Return [X, Y] of the center of cell containing provided text 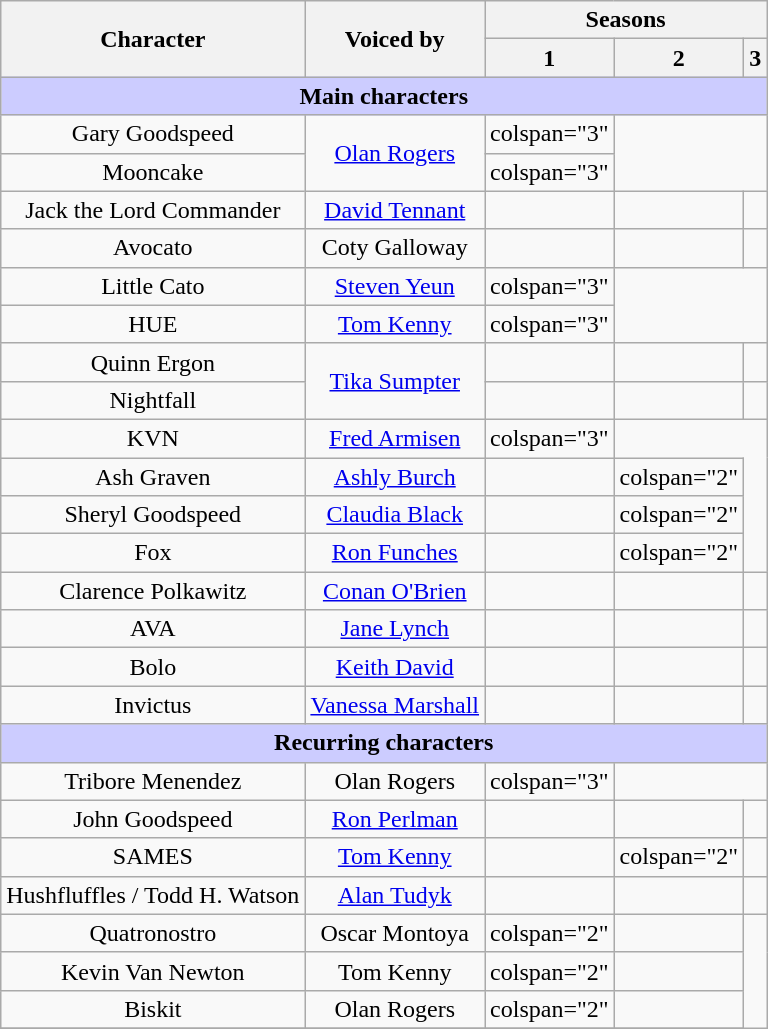
Ash Graven [153, 477]
Mooncake [153, 172]
Jane Lynch [395, 629]
Quinn Ergon [153, 362]
Avocato [153, 248]
Ron Perlman [395, 819]
AVA [153, 629]
Main characters [384, 96]
Kevin Van Newton [153, 971]
Keith David [395, 667]
Seasons [626, 20]
Ron Funches [395, 553]
2 [679, 58]
Voiced by [395, 39]
Fox [153, 553]
Tribore Menendez [153, 781]
Bolo [153, 667]
Nightfall [153, 400]
Recurring characters [384, 743]
Oscar Montoya [395, 933]
Clarence Polkawitz [153, 591]
Little Cato [153, 286]
Quatronostro [153, 933]
Ashly Burch [395, 477]
KVN [153, 438]
3 [756, 58]
Jack the Lord Commander [153, 210]
Tika Sumpter [395, 381]
Biskit [153, 1009]
Gary Goodspeed [153, 134]
Alan Tudyk [395, 895]
Steven Yeun [395, 286]
Invictus [153, 705]
Conan O'Brien [395, 591]
Claudia Black [395, 515]
John Goodspeed [153, 819]
Sheryl Goodspeed [153, 515]
Fred Armisen [395, 438]
Character [153, 39]
1 [550, 58]
Hushfluffles / Todd H. Watson [153, 895]
Coty Galloway [395, 248]
Vanessa Marshall [395, 705]
David Tennant [395, 210]
HUE [153, 324]
SAMES [153, 857]
